Return [x, y] of the center of cell containing provided text 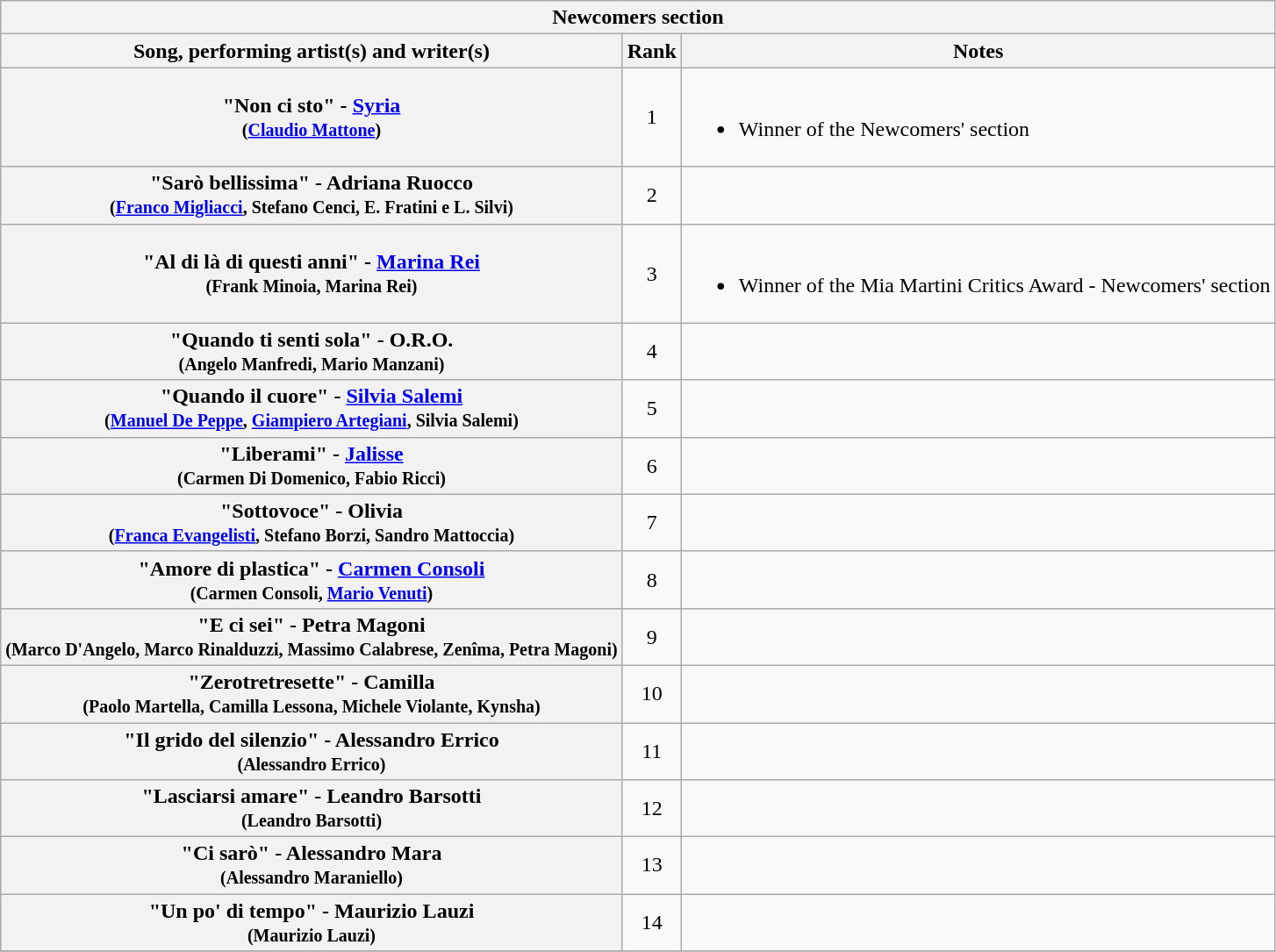
13 [651, 865]
10 [651, 693]
2 [651, 195]
"Il grido del silenzio" - Alessandro Errico (Alessandro Errico) [312, 751]
Notes [978, 51]
3 [651, 274]
4 [651, 351]
Song, performing artist(s) and writer(s) [312, 51]
"Un po' di tempo" - Maurizio Lauzi (Maurizio Lauzi) [312, 923]
Rank [651, 51]
14 [651, 923]
"E ci sei" - Petra Magoni (Marco D'Angelo, Marco Rinalduzzi, Massimo Calabrese, Zenîma, Petra Magoni) [312, 637]
"Sottovoce" - Olivia (Franca Evangelisti, Stefano Borzi, Sandro Mattoccia) [312, 523]
7 [651, 523]
8 [651, 579]
"Quando il cuore" - Silvia Salemi (Manuel De Peppe, Giampiero Artegiani, Silvia Salemi) [312, 409]
Winner of the Mia Martini Critics Award - Newcomers' section [978, 274]
"Quando ti senti sola" - O.R.O. (Angelo Manfredi, Mario Manzani) [312, 351]
1 [651, 118]
6 [651, 465]
"Ci sarò" - Alessandro Mara (Alessandro Maraniello) [312, 865]
"Liberami" - Jalisse (Carmen Di Domenico, Fabio Ricci) [312, 465]
5 [651, 409]
"Non ci sto" - Syria (Claudio Mattone) [312, 118]
"Sarò bellissima" - Adriana Ruocco (Franco Migliacci, Stefano Cenci, E. Fratini e L. Silvi) [312, 195]
"Amore di plastica" - Carmen Consoli (Carmen Consoli, Mario Venuti) [312, 579]
"Lasciarsi amare" - Leandro Barsotti (Leandro Barsotti) [312, 809]
Winner of the Newcomers' section [978, 118]
"Zerotretresette" - Camilla (Paolo Martella, Camilla Lessona, Michele Violante, Kynsha) [312, 693]
11 [651, 751]
12 [651, 809]
Newcomers section [638, 18]
"Al di là di questi anni" - Marina Rei (Frank Minoia, Marina Rei) [312, 274]
9 [651, 637]
